Search for the cell housing the specified text and yield its [x, y] center coordinate. 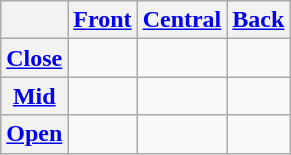
Close [34, 58]
Open [34, 134]
Back [258, 20]
Front [102, 20]
Mid [34, 96]
Central [182, 20]
